Provide the [x, y] coordinate of the cell's center where the given text is located.  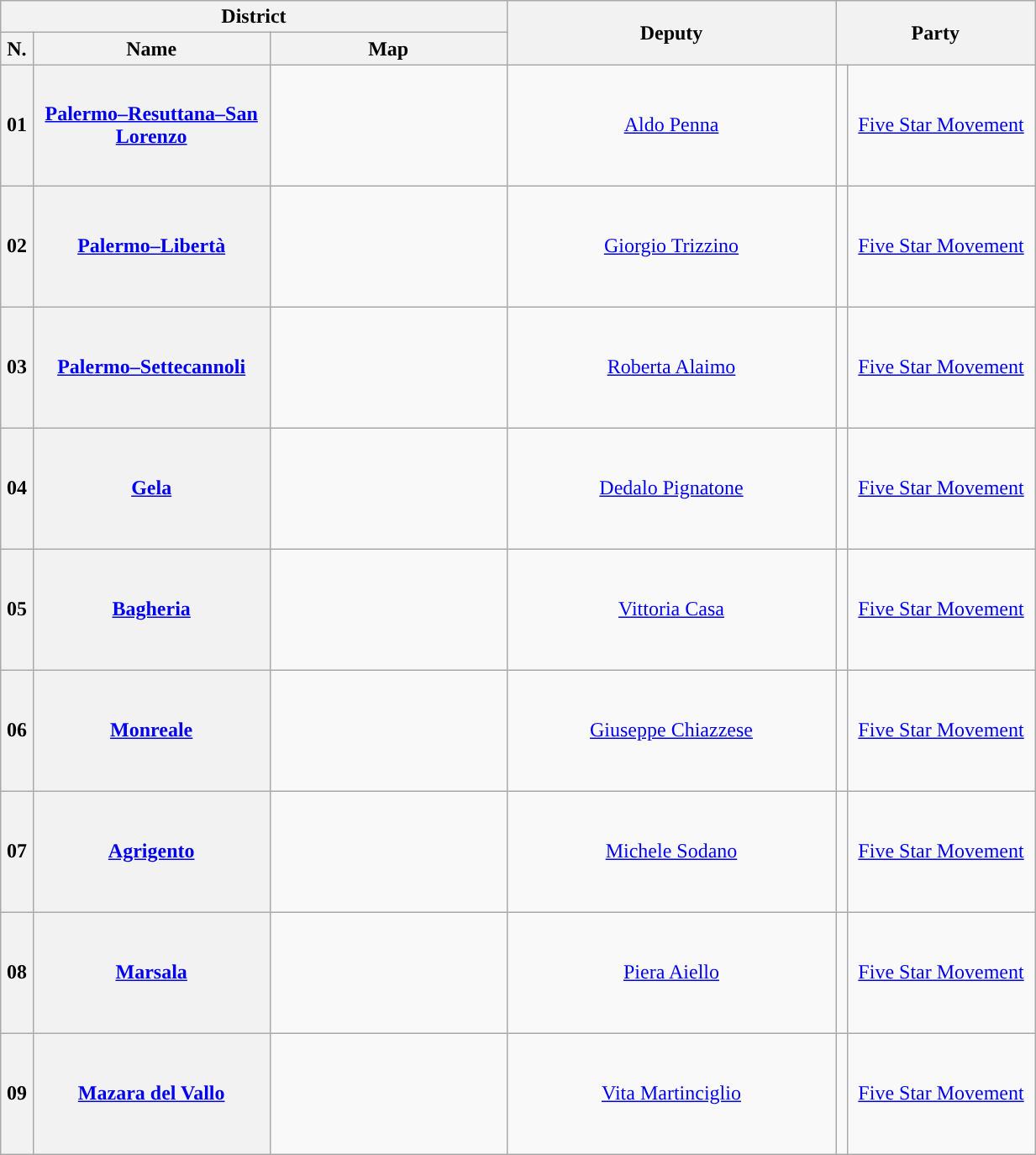
Mazara del Vallo [151, 1094]
Roberta Alaimo [671, 367]
Aldo Penna [671, 125]
Name [151, 49]
06 [17, 730]
02 [17, 246]
Piera Aiello [671, 973]
Monreale [151, 730]
Giorgio Trizzino [671, 246]
Dedalo Pignatone [671, 488]
Gela [151, 488]
Marsala [151, 973]
Bagheria [151, 609]
Map [388, 49]
Vittoria Casa [671, 609]
District [254, 17]
Party [936, 33]
04 [17, 488]
01 [17, 125]
Giuseppe Chiazzese [671, 730]
Agrigento [151, 852]
07 [17, 852]
09 [17, 1094]
03 [17, 367]
N. [17, 49]
Palermo–Settecannoli [151, 367]
Palermo–Libertà [151, 246]
05 [17, 609]
Palermo–Resuttana–San Lorenzo [151, 125]
08 [17, 973]
Deputy [671, 33]
Michele Sodano [671, 852]
Vita Martinciglio [671, 1094]
